Output the [x, y] coordinate of the center of the cell containing the given text.  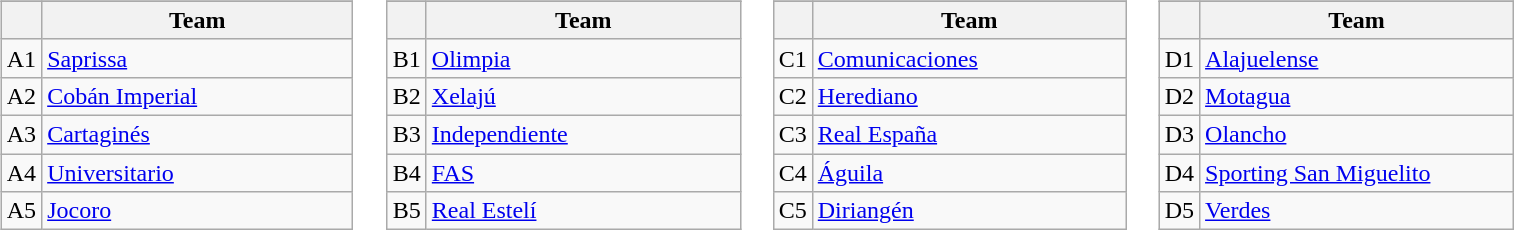
B1 [406, 58]
Real Estelí [583, 211]
D5 [1179, 211]
Águila [969, 173]
D3 [1179, 134]
D1 [1179, 58]
Olimpia [583, 58]
Olancho [1357, 134]
B5 [406, 211]
FAS [583, 173]
A3 [21, 134]
Motagua [1357, 96]
Xelajú [583, 96]
A1 [21, 58]
Real España [969, 134]
C3 [792, 134]
Cartaginés [198, 134]
Alajuelense [1357, 58]
Cobán Imperial [198, 96]
A4 [21, 173]
B2 [406, 96]
Universitario [198, 173]
Independiente [583, 134]
A2 [21, 96]
Diriangén [969, 211]
C2 [792, 96]
C5 [792, 211]
Sporting San Miguelito [1357, 173]
B4 [406, 173]
Saprissa [198, 58]
Comunicaciones [969, 58]
C1 [792, 58]
Verdes [1357, 211]
Jocoro [198, 211]
D4 [1179, 173]
C4 [792, 173]
A5 [21, 211]
D2 [1179, 96]
Herediano [969, 96]
B3 [406, 134]
